Search for the cell housing the specified text and yield its (x, y) center coordinate. 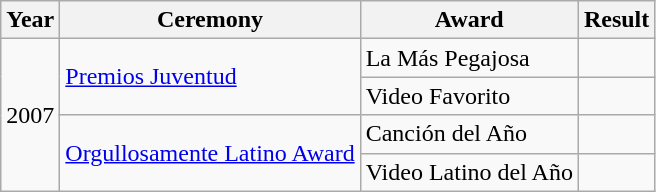
Video Favorito (469, 96)
Premios Juventud (210, 77)
Result (616, 20)
Ceremony (210, 20)
Canción del Año (469, 134)
Year (30, 20)
Award (469, 20)
La Más Pegajosa (469, 58)
Video Latino del Año (469, 172)
Orgullosamente Latino Award (210, 153)
2007 (30, 115)
